Provide the [x, y] coordinate of the cell's center where the given text is located.  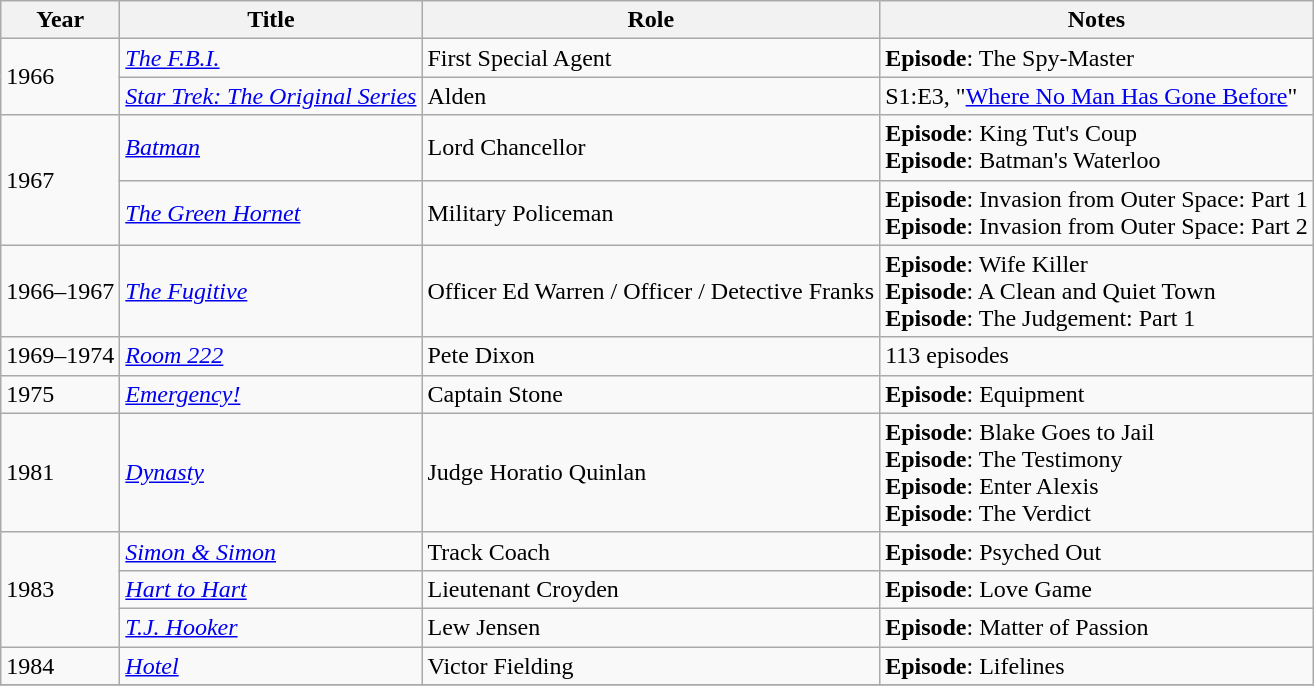
1966–1967 [60, 291]
Episode: The Spy-Master [1097, 58]
Emergency! [271, 394]
First Special Agent [651, 58]
1975 [60, 394]
Lord Chancellor [651, 148]
Title [271, 20]
1969–1974 [60, 356]
Room 222 [271, 356]
Episode: Blake Goes to JailEpisode: The TestimonyEpisode: Enter AlexisEpisode: The Verdict [1097, 472]
Year [60, 20]
Captain Stone [651, 394]
Alden [651, 96]
Episode: King Tut's CoupEpisode: Batman's Waterloo [1097, 148]
The Green Hornet [271, 212]
Track Coach [651, 551]
Judge Horatio Quinlan [651, 472]
Hotel [271, 665]
Episode: Psyched Out [1097, 551]
Dynasty [271, 472]
Hart to Hart [271, 589]
Lew Jensen [651, 627]
Role [651, 20]
The F.B.I. [271, 58]
Simon & Simon [271, 551]
1983 [60, 589]
Pete Dixon [651, 356]
113 episodes [1097, 356]
1984 [60, 665]
The Fugitive [271, 291]
Episode: Matter of Passion [1097, 627]
1967 [60, 180]
1966 [60, 77]
Batman [271, 148]
S1:E3, "Where No Man Has Gone Before" [1097, 96]
Lieutenant Croyden [651, 589]
T.J. Hooker [271, 627]
Officer Ed Warren / Officer / Detective Franks [651, 291]
1981 [60, 472]
Episode: Lifelines [1097, 665]
Episode: Wife KillerEpisode: A Clean and Quiet TownEpisode: The Judgement: Part 1 [1097, 291]
Episode: Invasion from Outer Space: Part 1Episode: Invasion from Outer Space: Part 2 [1097, 212]
Episode: Equipment [1097, 394]
Military Policeman [651, 212]
Star Trek: The Original Series [271, 96]
Notes [1097, 20]
Victor Fielding [651, 665]
Episode: Love Game [1097, 589]
